Scan for the cell matching the given text and deliver its [X, Y] coordinate at center. 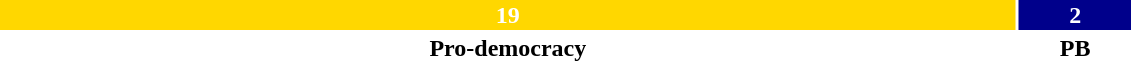
19 [508, 15]
